Extract the (X, Y) coordinate from the center of the cell holding the provided text.  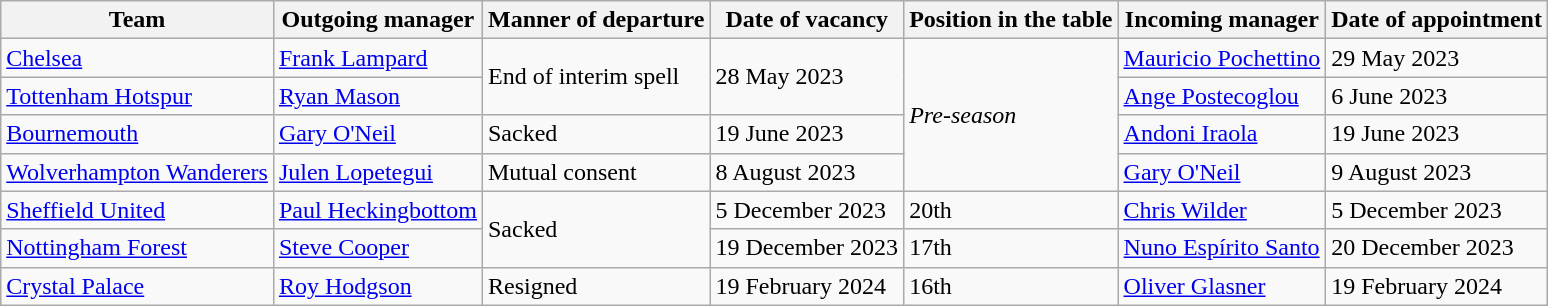
6 June 2023 (1437, 96)
Frank Lampard (378, 58)
20 December 2023 (1437, 248)
Bournemouth (138, 134)
Chris Wilder (1222, 210)
9 August 2023 (1437, 172)
28 May 2023 (807, 77)
Mauricio Pochettino (1222, 58)
20th (1011, 210)
Crystal Palace (138, 286)
Wolverhampton Wanderers (138, 172)
Pre-season (1011, 115)
Oliver Glasner (1222, 286)
Chelsea (138, 58)
29 May 2023 (1437, 58)
End of interim spell (596, 77)
17th (1011, 248)
19 December 2023 (807, 248)
Outgoing manager (378, 20)
Date of appointment (1437, 20)
Sheffield United (138, 210)
Nottingham Forest (138, 248)
Resigned (596, 286)
Ange Postecoglou (1222, 96)
Paul Heckingbottom (378, 210)
8 August 2023 (807, 172)
Incoming manager (1222, 20)
Ryan Mason (378, 96)
Manner of departure (596, 20)
Position in the table (1011, 20)
Julen Lopetegui (378, 172)
Tottenham Hotspur (138, 96)
Roy Hodgson (378, 286)
Nuno Espírito Santo (1222, 248)
16th (1011, 286)
Steve Cooper (378, 248)
Andoni Iraola (1222, 134)
Team (138, 20)
Mutual consent (596, 172)
Date of vacancy (807, 20)
